Return the (X, Y) coordinate for the center point of the cell that contains the specified text.  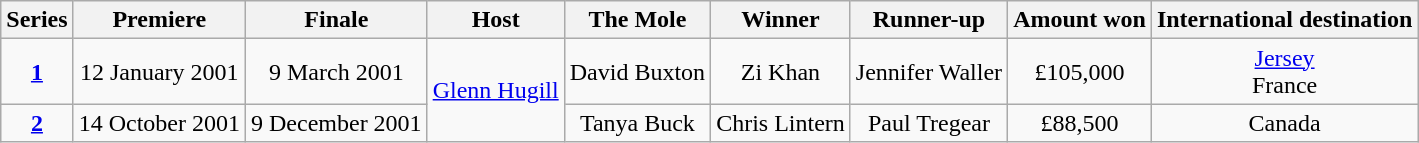
International destination (1284, 20)
1 (37, 72)
9 December 2001 (336, 123)
£105,000 (1080, 72)
Winner (781, 20)
Paul Tregear (928, 123)
Zi Khan (781, 72)
Series (37, 20)
2 (37, 123)
Chris Lintern (781, 123)
Jennifer Waller (928, 72)
David Buxton (637, 72)
Host (496, 20)
Tanya Buck (637, 123)
Premiere (159, 20)
Finale (336, 20)
14 October 2001 (159, 123)
Canada (1284, 123)
Glenn Hugill (496, 90)
Amount won (1080, 20)
12 January 2001 (159, 72)
£88,500 (1080, 123)
Runner-up (928, 20)
The Mole (637, 20)
JerseyFrance (1284, 72)
9 March 2001 (336, 72)
